Scan for the cell matching the given text and deliver its (x, y) coordinate at center. 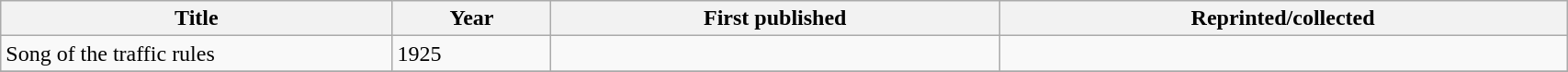
First published (775, 18)
1925 (472, 54)
Song of the traffic rules (197, 54)
Reprinted/collected (1283, 18)
Title (197, 18)
Year (472, 18)
